Scan for the cell matching the given text and deliver its (x, y) coordinate at center. 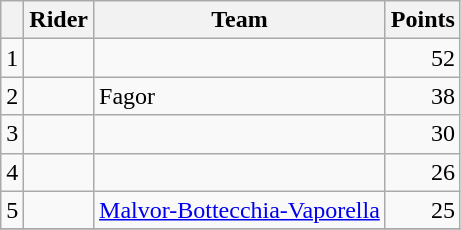
3 (12, 134)
5 (12, 210)
Malvor-Bottecchia-Vaporella (240, 210)
38 (422, 96)
Fagor (240, 96)
Points (422, 20)
4 (12, 172)
1 (12, 58)
30 (422, 134)
Rider (59, 20)
26 (422, 172)
2 (12, 96)
Team (240, 20)
25 (422, 210)
52 (422, 58)
